From the cell containing the given text, extract its center point as [x, y] coordinate. 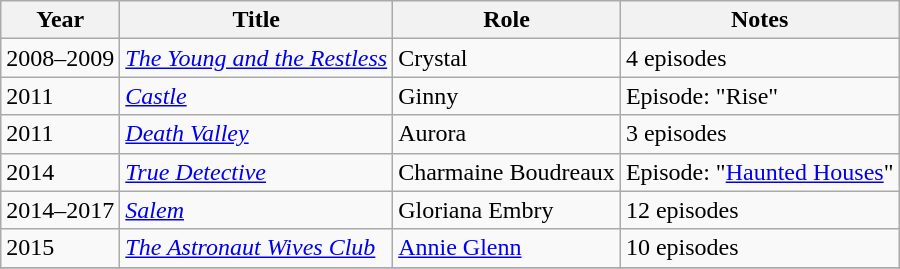
2008–2009 [60, 58]
2015 [60, 248]
The Young and the Restless [256, 58]
Aurora [507, 134]
10 episodes [760, 248]
Annie Glenn [507, 248]
Year [60, 20]
Title [256, 20]
3 episodes [760, 134]
Ginny [507, 96]
2014–2017 [60, 210]
4 episodes [760, 58]
Charmaine Boudreaux [507, 172]
Salem [256, 210]
Notes [760, 20]
2014 [60, 172]
Death Valley [256, 134]
True Detective [256, 172]
Crystal [507, 58]
Role [507, 20]
12 episodes [760, 210]
Episode: "Haunted Houses" [760, 172]
Castle [256, 96]
Gloriana Embry [507, 210]
Episode: "Rise" [760, 96]
The Astronaut Wives Club [256, 248]
